Search for the cell housing the specified text and yield its [x, y] center coordinate. 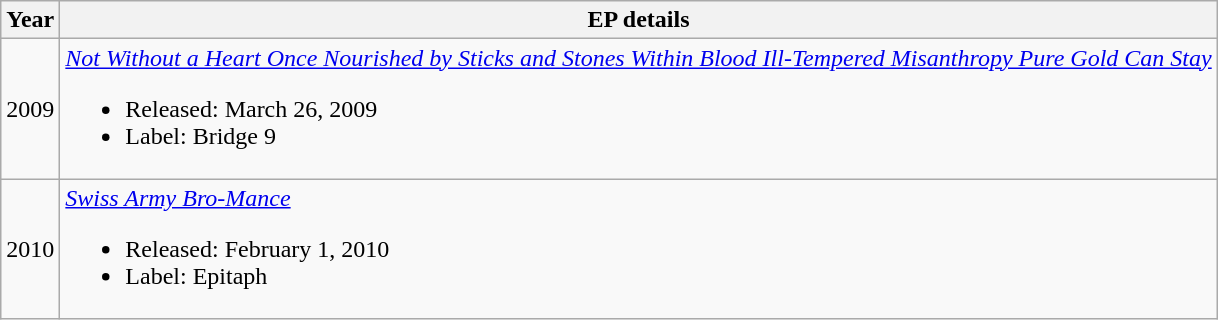
2009 [30, 109]
2010 [30, 249]
EP details [638, 20]
Year [30, 20]
Swiss Army Bro-ManceReleased: February 1, 2010Label: Epitaph [638, 249]
